Determine the (x, y) coordinate at the center of the cell enclosing the given text.  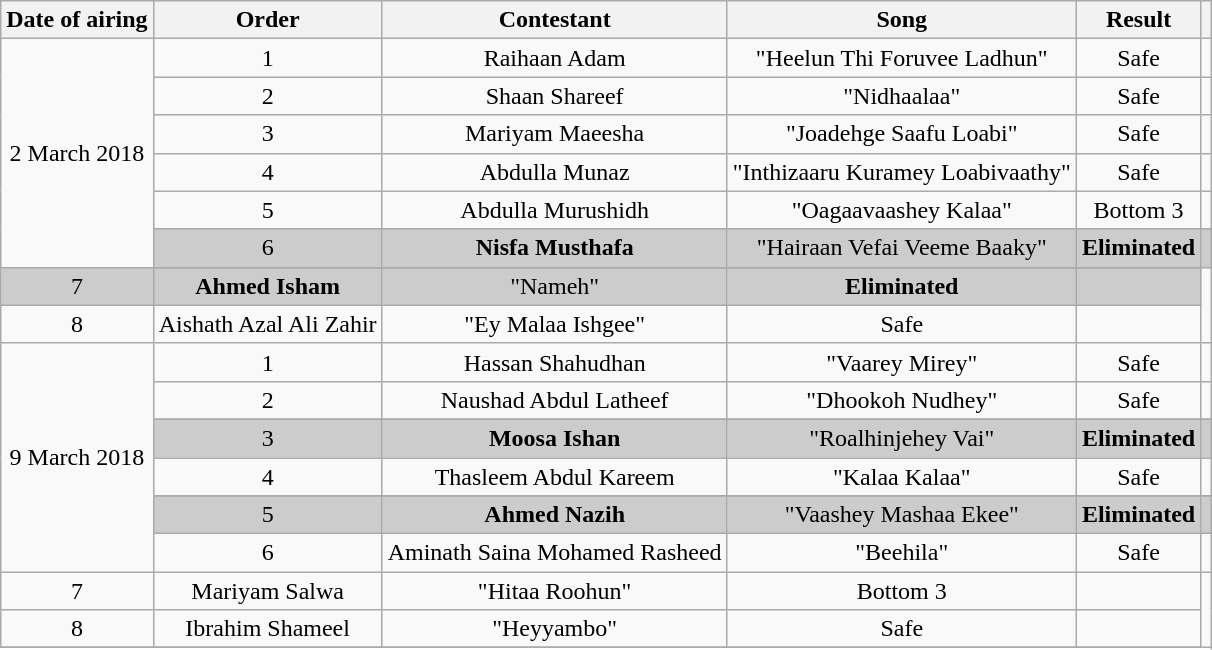
"Hitaa Roohun" (554, 591)
Shaan Shareef (554, 96)
Hassan Shahudhan (554, 362)
"Nameh" (554, 286)
Thasleem Abdul Kareem (554, 477)
"Heelun Thi Foruvee Ladhun" (902, 58)
9 March 2018 (77, 457)
"Joadehge Saafu Loabi" (902, 134)
Nisfa Musthafa (554, 248)
"Hairaan Vefai Veeme Baaky" (902, 248)
"Inthizaaru Kuramey Loabivaathy" (902, 172)
"Oagaavaashey Kalaa" (902, 210)
Naushad Abdul Latheef (554, 400)
Raihaan Adam (554, 58)
"Heyyambo" (554, 629)
Ibrahim Shameel (268, 629)
Abdulla Munaz (554, 172)
Aishath Azal Ali Zahir (268, 324)
Mariyam Salwa (268, 591)
"Vaashey Mashaa Ekee" (902, 515)
Aminath Saina Mohamed Rasheed (554, 553)
Order (268, 20)
Abdulla Murushidh (554, 210)
Moosa Ishan (554, 438)
Ahmed Isham (268, 286)
"Dhookoh Nudhey" (902, 400)
"Kalaa Kalaa" (902, 477)
"Nidhaalaa" (902, 96)
Mariyam Maeesha (554, 134)
2 March 2018 (77, 153)
"Roalhinjehey Vai" (902, 438)
Result (1138, 20)
"Vaarey Mirey" (902, 362)
"Beehila" (902, 553)
Ahmed Nazih (554, 515)
"Ey Malaa Ishgee" (554, 324)
Contestant (554, 20)
Song (902, 20)
Date of airing (77, 20)
